Scan for the cell matching the given text and deliver its [X, Y] coordinate at center. 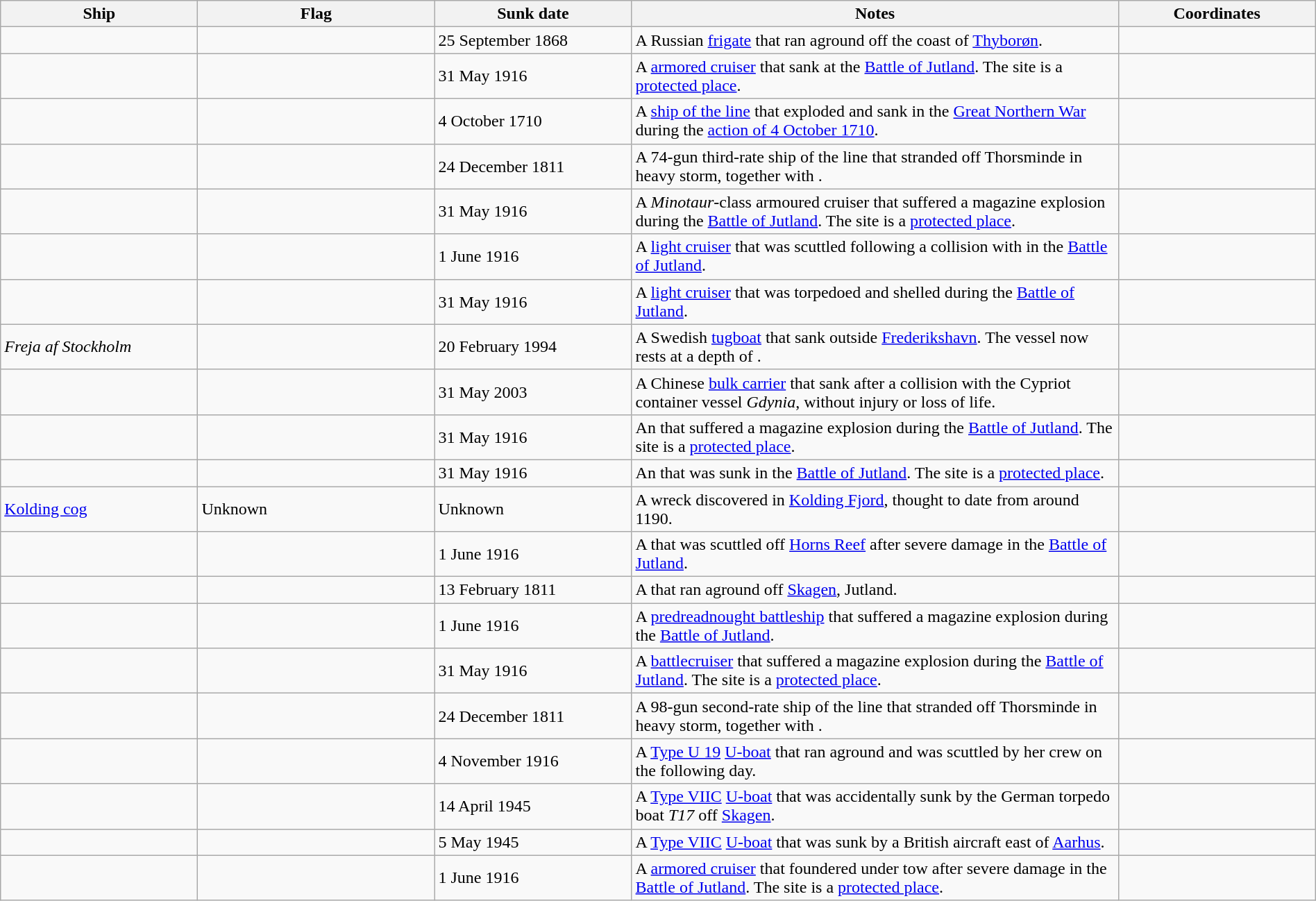
14 April 1945 [533, 807]
A that ran aground off Skagen, Jutland. [875, 590]
13 February 1811 [533, 590]
A Chinese bulk carrier that sank after a collision with the Cypriot container vessel Gdynia, without injury or loss of life. [875, 391]
Kolding cog [99, 508]
5 May 1945 [533, 842]
A light cruiser that was torpedoed and shelled during the Battle of Jutland. [875, 301]
Sunk date [533, 14]
A wreck discovered in Kolding Fjord, thought to date from around 1190. [875, 508]
25 September 1868 [533, 40]
An that suffered a magazine explosion during the Battle of Jutland. The site is a protected place. [875, 437]
A Minotaur-class armoured cruiser that suffered a magazine explosion during the Battle of Jutland. The site is a protected place. [875, 211]
A predreadnought battleship that suffered a magazine explosion during the Battle of Jutland. [875, 626]
Notes [875, 14]
20 February 1994 [533, 347]
A that was scuttled off Horns Reef after severe damage in the Battle of Jutland. [875, 554]
A 98-gun second-rate ship of the line that stranded off Thorsminde in heavy storm, together with . [875, 716]
Freja af Stockholm [99, 347]
A Russian frigate that ran aground off the coast of Thyborøn. [875, 40]
A ship of the line that exploded and sank in the Great Northern War during the action of 4 October 1710. [875, 121]
4 November 1916 [533, 761]
A 74-gun third-rate ship of the line that stranded off Thorsminde in heavy storm, together with . [875, 167]
Coordinates [1217, 14]
4 October 1710 [533, 121]
A light cruiser that was scuttled following a collision with in the Battle of Jutland. [875, 257]
A Type VIIC U-boat that was sunk by a British aircraft east of Aarhus. [875, 842]
A armored cruiser that sank at the Battle of Jutland. The site is a protected place. [875, 76]
A Type VIIC U-boat that was accidentally sunk by the German torpedo boat T17 off Skagen. [875, 807]
Ship [99, 14]
A Type U 19 U-boat that ran aground and was scuttled by her crew on the following day. [875, 761]
A armored cruiser that foundered under tow after severe damage in the Battle of Jutland. The site is a protected place. [875, 877]
31 May 2003 [533, 391]
Flag [317, 14]
An that was sunk in the Battle of Jutland. The site is a protected place. [875, 473]
A Swedish tugboat that sank outside Frederikshavn. The vessel now rests at a depth of . [875, 347]
A battlecruiser that suffered a magazine explosion during the Battle of Jutland. The site is a protected place. [875, 671]
